Determine the (X, Y) coordinate at the center of the cell enclosing the given text.  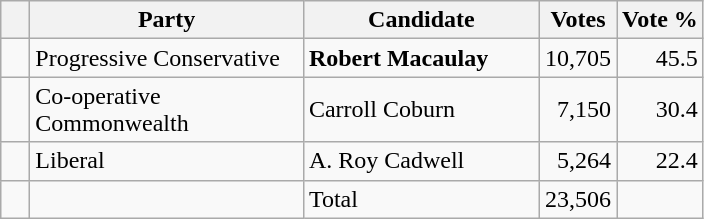
A. Roy Cadwell (421, 161)
Candidate (421, 20)
Total (421, 199)
22.4 (660, 161)
Party (167, 20)
Carroll Coburn (421, 110)
30.4 (660, 110)
5,264 (578, 161)
10,705 (578, 58)
Progressive Conservative (167, 58)
Vote % (660, 20)
Robert Macaulay (421, 58)
7,150 (578, 110)
Co-operative Commonwealth (167, 110)
Liberal (167, 161)
Votes (578, 20)
45.5 (660, 58)
23,506 (578, 199)
